Detect which cell encompasses the target text, then output its [X, Y] center coordinate. 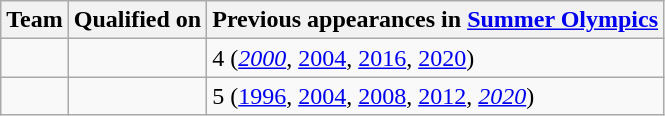
4 (2000, 2004, 2016, 2020) [436, 58]
5 (1996, 2004, 2008, 2012, 2020) [436, 96]
Qualified on [137, 20]
Team [35, 20]
Previous appearances in Summer Olympics [436, 20]
